Detect which cell encompasses the target text, then output its (x, y) center coordinate. 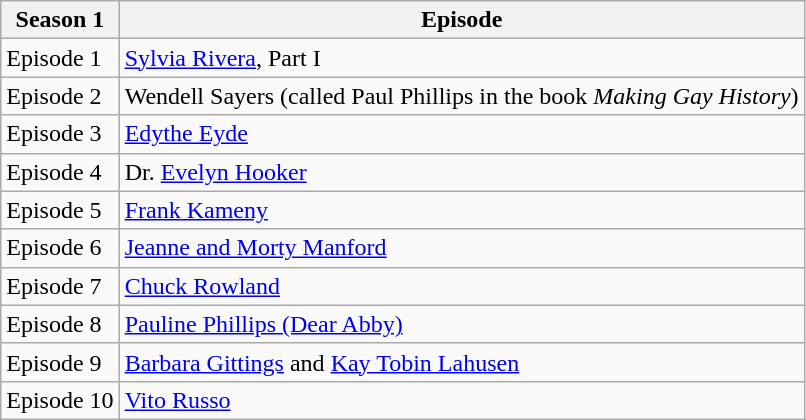
Season 1 (60, 20)
Pauline Phillips (Dear Abby) (462, 324)
Wendell Sayers (called Paul Phillips in the book Making Gay History) (462, 96)
Episode 4 (60, 172)
Episode 3 (60, 134)
Episode 8 (60, 324)
Episode 2 (60, 96)
Chuck Rowland (462, 286)
Vito Russo (462, 400)
Sylvia Rivera, Part I (462, 58)
Barbara Gittings and Kay Tobin Lahusen (462, 362)
Episode (462, 20)
Episode 6 (60, 248)
Episode 9 (60, 362)
Episode 1 (60, 58)
Episode 5 (60, 210)
Episode 7 (60, 286)
Frank Kameny (462, 210)
Edythe Eyde (462, 134)
Episode 10 (60, 400)
Jeanne and Morty Manford (462, 248)
Dr. Evelyn Hooker (462, 172)
